Search for the cell housing the specified text and yield its (X, Y) center coordinate. 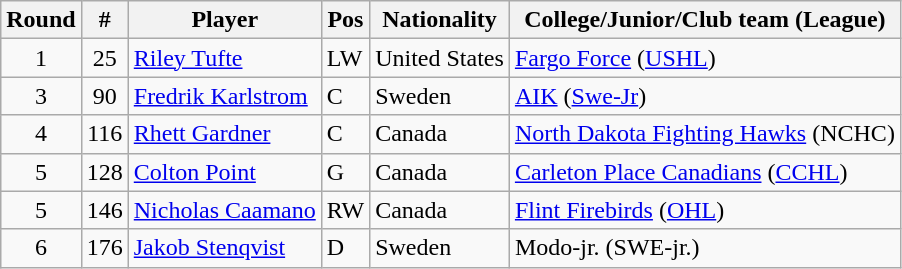
Modo-jr. (SWE-jr.) (704, 248)
Fargo Force (USHL) (704, 58)
Pos (345, 20)
128 (104, 172)
Round (41, 20)
North Dakota Fighting Hawks (NCHC) (704, 134)
Colton Point (224, 172)
United States (440, 58)
176 (104, 248)
6 (41, 248)
25 (104, 58)
Carleton Place Canadians (CCHL) (704, 172)
90 (104, 96)
RW (345, 210)
G (345, 172)
1 (41, 58)
College/Junior/Club team (League) (704, 20)
Nicholas Caamano (224, 210)
Nationality (440, 20)
116 (104, 134)
4 (41, 134)
Fredrik Karlstrom (224, 96)
# (104, 20)
Jakob Stenqvist (224, 248)
3 (41, 96)
AIK (Swe-Jr) (704, 96)
146 (104, 210)
Flint Firebirds (OHL) (704, 210)
Rhett Gardner (224, 134)
Riley Tufte (224, 58)
LW (345, 58)
D (345, 248)
Player (224, 20)
